Identify which cell holds the provided text, then report its (X, Y) central coordinate. 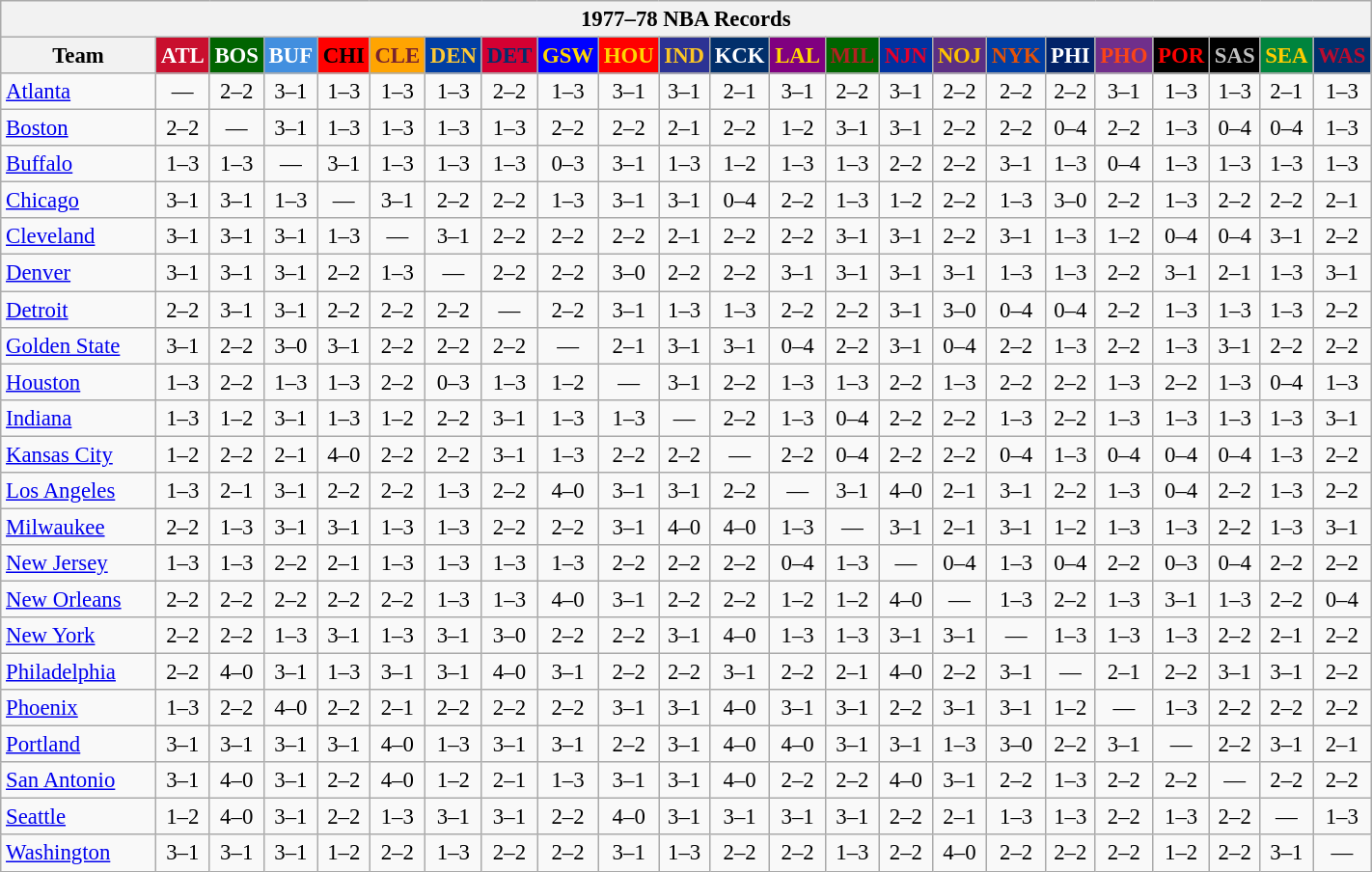
ATL (182, 56)
Kansas City (79, 454)
NOJ (959, 56)
Houston (79, 382)
POR (1181, 56)
NJN (905, 56)
WAS (1342, 56)
BOS (236, 56)
Indiana (79, 418)
GSW (568, 56)
DEN (453, 56)
Los Angeles (79, 491)
Atlanta (79, 92)
DET (509, 56)
MIL (852, 56)
Portland (79, 745)
IND (684, 56)
Seattle (79, 817)
1977–78 NBA Records (686, 19)
PHO (1124, 56)
NYK (1017, 56)
Washington (79, 854)
KCK (739, 56)
Boston (79, 128)
Cleveland (79, 236)
SAS (1234, 56)
PHI (1071, 56)
CLE (398, 56)
Detroit (79, 310)
Golden State (79, 345)
Phoenix (79, 708)
New York (79, 636)
Philadelphia (79, 672)
Chicago (79, 201)
BUF (290, 56)
San Antonio (79, 780)
Denver (79, 273)
HOU (629, 56)
Team (79, 56)
Milwaukee (79, 527)
CHI (343, 56)
LAL (797, 56)
New Jersey (79, 563)
SEA (1287, 56)
New Orleans (79, 599)
Buffalo (79, 164)
